Pinpoint the cell where the given text exists, returning its [X, Y] midpoint coordinate. 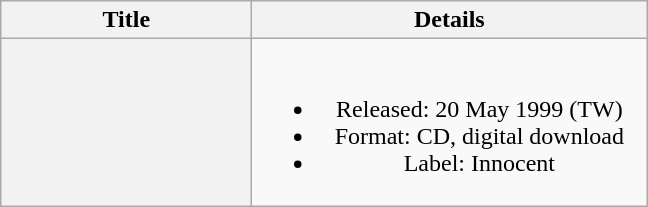
Title [126, 20]
Released: 20 May 1999 (TW)Format: CD, digital downloadLabel: Innocent [450, 122]
Details [450, 20]
